Determine the [X, Y] coordinate at the center of the cell enclosing the given text.  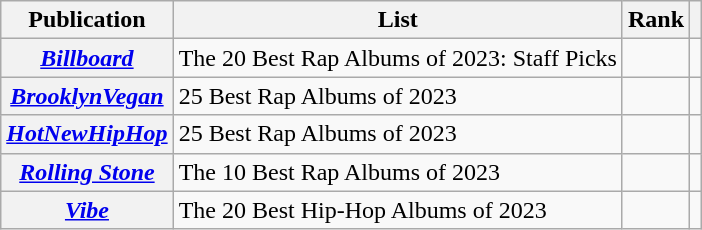
Rolling Stone [87, 172]
The 20 Best Rap Albums of 2023: Staff Picks [398, 58]
Vibe [87, 210]
Publication [87, 20]
HotNewHipHop [87, 134]
The 20 Best Hip-Hop Albums of 2023 [398, 210]
Rank [656, 20]
Billboard [87, 58]
List [398, 20]
BrooklynVegan [87, 96]
The 10 Best Rap Albums of 2023 [398, 172]
